Return the (X, Y) coordinate for the center point of the cell that contains the specified text.  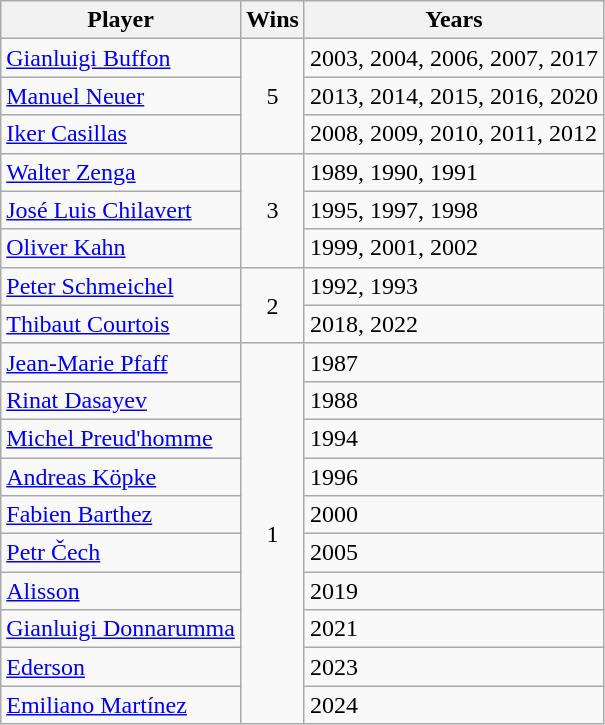
Peter Schmeichel (121, 286)
Iker Casillas (121, 134)
Emiliano Martínez (121, 705)
1987 (454, 362)
Ederson (121, 667)
Oliver Kahn (121, 248)
2005 (454, 553)
1994 (454, 438)
1992, 1993 (454, 286)
1988 (454, 400)
1989, 1990, 1991 (454, 172)
2023 (454, 667)
1996 (454, 477)
Player (121, 20)
1995, 1997, 1998 (454, 210)
Gianluigi Buffon (121, 58)
3 (272, 210)
José Luis Chilavert (121, 210)
2013, 2014, 2015, 2016, 2020 (454, 96)
Wins (272, 20)
Andreas Köpke (121, 477)
Gianluigi Donnarumma (121, 629)
2024 (454, 705)
Walter Zenga (121, 172)
Petr Čech (121, 553)
2 (272, 305)
1999, 2001, 2002 (454, 248)
Years (454, 20)
2018, 2022 (454, 324)
Fabien Barthez (121, 515)
Thibaut Courtois (121, 324)
Rinat Dasayev (121, 400)
Michel Preud'homme (121, 438)
Jean-Marie Pfaff (121, 362)
2019 (454, 591)
Manuel Neuer (121, 96)
2003, 2004, 2006, 2007, 2017 (454, 58)
1 (272, 534)
2021 (454, 629)
5 (272, 96)
2008, 2009, 2010, 2011, 2012 (454, 134)
2000 (454, 515)
Alisson (121, 591)
